For the text-containing cell, return its midpoint in (x, y) coordinate format. 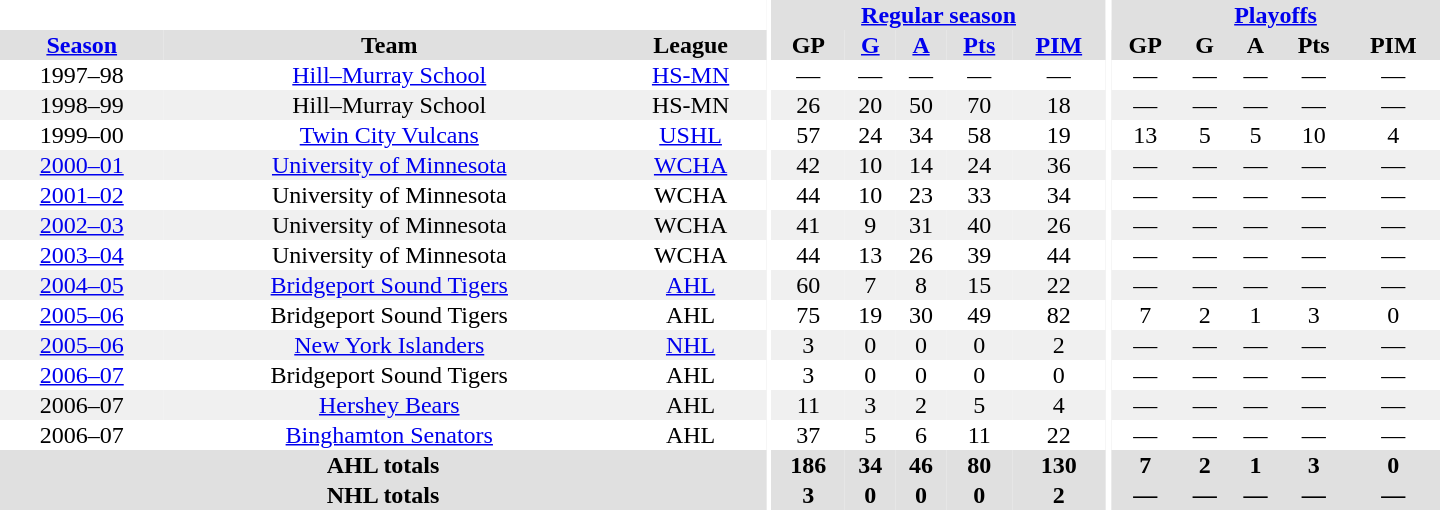
39 (979, 255)
USHL (690, 135)
2003–04 (82, 255)
Binghamton Senators (389, 435)
50 (922, 105)
57 (808, 135)
2000–01 (82, 165)
33 (979, 195)
75 (808, 315)
31 (922, 225)
18 (1058, 105)
82 (1058, 315)
130 (1058, 465)
30 (922, 315)
70 (979, 105)
23 (922, 195)
League (690, 45)
186 (808, 465)
41 (808, 225)
2001–02 (82, 195)
14 (922, 165)
36 (1058, 165)
Season (82, 45)
9 (870, 225)
49 (979, 315)
6 (922, 435)
1998–99 (82, 105)
NHL totals (383, 495)
Regular season (939, 15)
New York Islanders (389, 345)
1999–00 (82, 135)
37 (808, 435)
20 (870, 105)
60 (808, 285)
58 (979, 135)
Twin City Vulcans (389, 135)
Hershey Bears (389, 405)
2004–05 (82, 285)
15 (979, 285)
46 (922, 465)
Team (389, 45)
42 (808, 165)
2002–03 (82, 225)
8 (922, 285)
AHL totals (383, 465)
80 (979, 465)
NHL (690, 345)
1997–98 (82, 75)
Playoffs (1276, 15)
40 (979, 225)
